Return the (x, y) coordinate for the center point of the cell that contains the specified text.  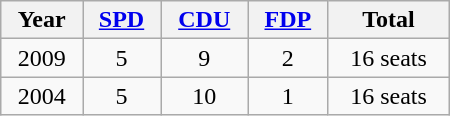
10 (204, 96)
1 (288, 96)
2004 (42, 96)
SPD (121, 20)
Total (388, 20)
CDU (204, 20)
2 (288, 58)
9 (204, 58)
Year (42, 20)
FDP (288, 20)
2009 (42, 58)
